From the cell containing the given text, extract its center point as (X, Y) coordinate. 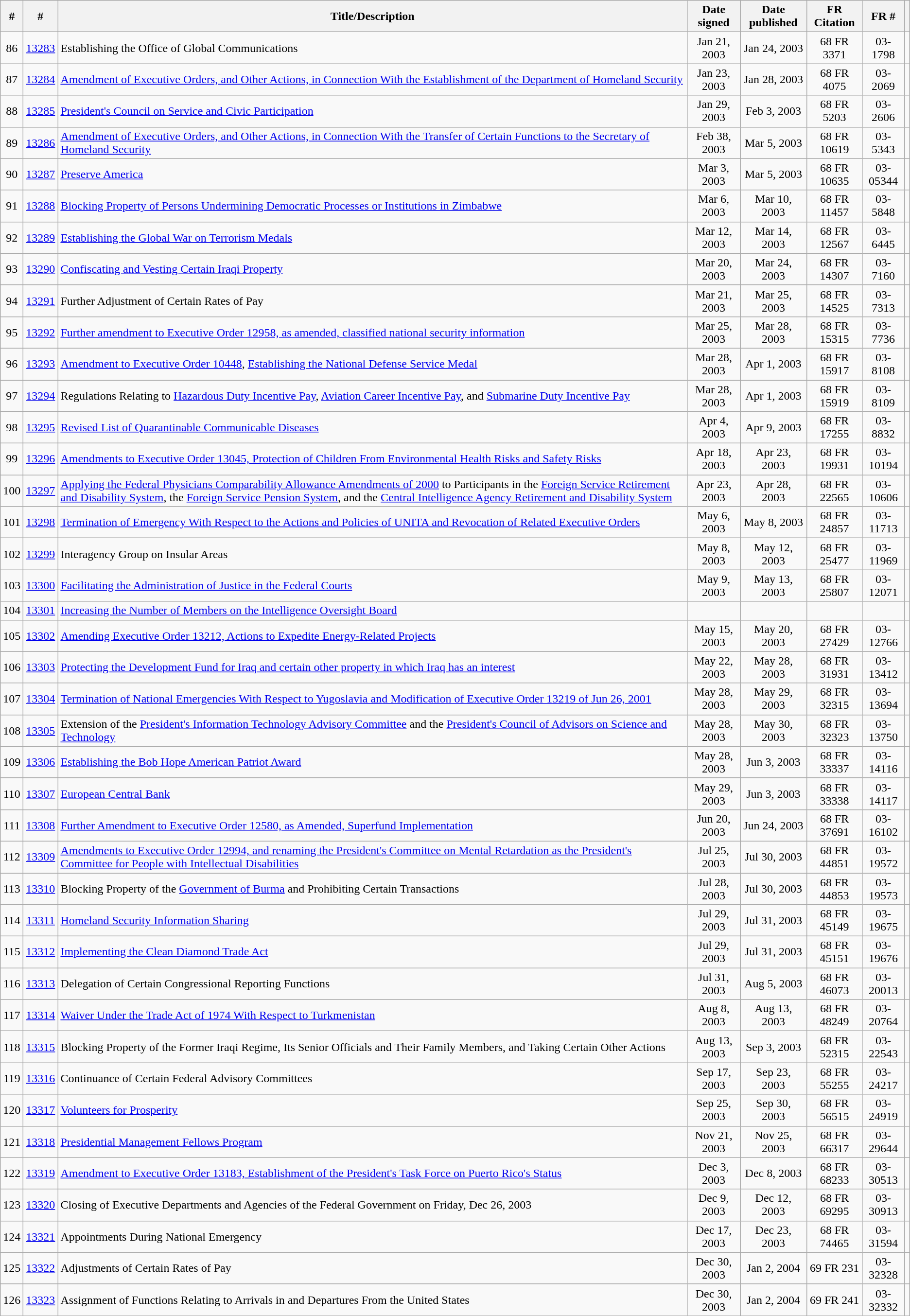
94 (12, 300)
92 (12, 237)
13314 (41, 1015)
95 (12, 333)
Apr 28, 2003 (774, 491)
Feb 3, 2003 (774, 111)
Mar 12, 2003 (714, 237)
03-8832 (883, 428)
03-5848 (883, 206)
105 (12, 636)
03-12071 (883, 585)
13286 (41, 143)
90 (12, 174)
68 FR 45149 (834, 921)
68 FR 12567 (834, 237)
Establishing the Global War on Terrorism Medals (372, 237)
69 FR 231 (834, 1268)
68 FR 52315 (834, 1047)
03-2606 (883, 111)
03-19572 (883, 857)
03-11713 (883, 522)
03-10606 (883, 491)
Establishing the Bob Hope American Patriot Award (372, 762)
Date signed (714, 17)
03-8108 (883, 364)
Jul 28, 2003 (714, 889)
Further amendment to Executive Order 12958, as amended, classified national security information (372, 333)
03-24919 (883, 1110)
Regulations Relating to Hazardous Duty Incentive Pay, Aviation Career Incentive Pay, and Submarine Duty Incentive Pay (372, 396)
13317 (41, 1110)
03-05344 (883, 174)
109 (12, 762)
68 FR 37691 (834, 825)
68 FR 44853 (834, 889)
13287 (41, 174)
13308 (41, 825)
Nov 21, 2003 (714, 1141)
03-12766 (883, 636)
Apr 18, 2003 (714, 459)
68 FR 14525 (834, 300)
FR Citation (834, 17)
Aug 5, 2003 (774, 984)
03-22543 (883, 1047)
13312 (41, 952)
Facilitating the Administration of Justice in the Federal Courts (372, 585)
122 (12, 1174)
Implementing the Clean Diamond Trade Act (372, 952)
03-19573 (883, 889)
13320 (41, 1205)
68 FR 46073 (834, 984)
13289 (41, 237)
Feb 38, 2003 (714, 143)
Jul 25, 2003 (714, 857)
Apr 4, 2003 (714, 428)
03-11969 (883, 554)
112 (12, 857)
03-19675 (883, 921)
Aug 8, 2003 (714, 1015)
Amendment to Executive Order 13183, Establishment of the President's Task Force on Puerto Rico's Status (372, 1174)
88 (12, 111)
Dec 3, 2003 (714, 1174)
68 FR 56515 (834, 1110)
13309 (41, 857)
125 (12, 1268)
103 (12, 585)
Homeland Security Information Sharing (372, 921)
May 13, 2003 (774, 585)
69 FR 241 (834, 1300)
03-10194 (883, 459)
13284 (41, 80)
May 22, 2003 (714, 667)
68 FR 31931 (834, 667)
Protecting the Development Fund for Iraq and certain other property in which Iraq has an interest (372, 667)
Jan 24, 2003 (774, 48)
Amending Executive Order 13212, Actions to Expedite Energy-Related Projects (372, 636)
03-2069 (883, 80)
68 FR 66317 (834, 1141)
May 6, 2003 (714, 522)
Amendments to Executive Order 13045, Protection of Children From Environmental Health Risks and Safety Risks (372, 459)
13318 (41, 1141)
68 FR 32323 (834, 730)
Delegation of Certain Congressional Reporting Functions (372, 984)
03-6445 (883, 237)
May 9, 2003 (714, 585)
68 FR 32315 (834, 699)
98 (12, 428)
Blocking Property of Persons Undermining Democratic Processes or Institutions in Zimbabwe (372, 206)
68 FR 27429 (834, 636)
03-20013 (883, 984)
03-8109 (883, 396)
110 (12, 793)
Jun 20, 2003 (714, 825)
104 (12, 611)
03-29644 (883, 1141)
68 FR 11457 (834, 206)
89 (12, 143)
121 (12, 1141)
Dec 17, 2003 (714, 1237)
03-5343 (883, 143)
Amendment of Executive Orders, and Other Actions, in Connection With the Transfer of Certain Functions to the Secretary of Homeland Security (372, 143)
Appointments During National Emergency (372, 1237)
03-24217 (883, 1078)
13321 (41, 1237)
13319 (41, 1174)
13299 (41, 554)
13293 (41, 364)
Assignment of Functions Relating to Arrivals in and Departures From the United States (372, 1300)
119 (12, 1078)
03-16102 (883, 825)
13292 (41, 333)
Dec 8, 2003 (774, 1174)
03-20764 (883, 1015)
68 FR 19931 (834, 459)
68 FR 10635 (834, 174)
03-14116 (883, 762)
97 (12, 396)
86 (12, 48)
68 FR 74465 (834, 1237)
13302 (41, 636)
13315 (41, 1047)
Dec 12, 2003 (774, 1205)
Further Amendment to Executive Order 12580, as Amended, Superfund Implementation (372, 825)
87 (12, 80)
Mar 3, 2003 (714, 174)
European Central Bank (372, 793)
Waiver Under the Trade Act of 1974 With Respect to Turkmenistan (372, 1015)
13294 (41, 396)
68 FR 15315 (834, 333)
68 FR 4075 (834, 80)
Blocking Property of the Government of Burma and Prohibiting Certain Transactions (372, 889)
68 FR 25807 (834, 585)
Confiscating and Vesting Certain Iraqi Property (372, 269)
68 FR 10619 (834, 143)
Jan 21, 2003 (714, 48)
13306 (41, 762)
13297 (41, 491)
123 (12, 1205)
108 (12, 730)
Sep 23, 2003 (774, 1078)
03-14117 (883, 793)
68 FR 33337 (834, 762)
93 (12, 269)
68 FR 33338 (834, 793)
126 (12, 1300)
Interagency Group on Insular Areas (372, 554)
Increasing the Number of Members on the Intelligence Oversight Board (372, 611)
68 FR 48249 (834, 1015)
May 15, 2003 (714, 636)
Amendment of Executive Orders, and Other Actions, in Connection With the Establishment of the Department of Homeland Security (372, 80)
13310 (41, 889)
Sep 17, 2003 (714, 1078)
03-13412 (883, 667)
Dec 23, 2003 (774, 1237)
FR # (883, 17)
13323 (41, 1300)
Nov 25, 2003 (774, 1141)
Date published (774, 17)
68 FR 3371 (834, 48)
13291 (41, 300)
03-1798 (883, 48)
Volunteers for Prosperity (372, 1110)
Title/Description (372, 17)
68 FR 45151 (834, 952)
Sep 25, 2003 (714, 1110)
Termination of National Emergencies With Respect to Yugoslavia and Modification of Executive Order 13219 of Jun 26, 2001 (372, 699)
68 FR 15919 (834, 396)
03-13750 (883, 730)
113 (12, 889)
Closing of Executive Departments and Agencies of the Federal Government on Friday, Dec 26, 2003 (372, 1205)
Mar 24, 2003 (774, 269)
68 FR 14307 (834, 269)
68 FR 25477 (834, 554)
Adjustments of Certain Rates of Pay (372, 1268)
Extension of the President's Information Technology Advisory Committee and the President's Council of Advisors on Science and Technology (372, 730)
106 (12, 667)
03-7160 (883, 269)
13322 (41, 1268)
68 FR 44851 (834, 857)
68 FR 69295 (834, 1205)
13300 (41, 585)
114 (12, 921)
120 (12, 1110)
Mar 10, 2003 (774, 206)
Blocking Property of the Former Iraqi Regime, Its Senior Officials and Their Family Members, and Taking Certain Other Actions (372, 1047)
68 FR 15917 (834, 364)
68 FR 22565 (834, 491)
Revised List of Quarantinable Communicable Diseases (372, 428)
03-7313 (883, 300)
Amendment to Executive Order 10448, Establishing the National Defense Service Medal (372, 364)
68 FR 55255 (834, 1078)
13304 (41, 699)
President's Council on Service and Civic Participation (372, 111)
03-32328 (883, 1268)
13298 (41, 522)
Mar 6, 2003 (714, 206)
111 (12, 825)
Presidential Management Fellows Program (372, 1141)
Dec 9, 2003 (714, 1205)
96 (12, 364)
03-32332 (883, 1300)
03-30913 (883, 1205)
03-30513 (883, 1174)
03-19676 (883, 952)
Preserve America (372, 174)
May 20, 2003 (774, 636)
13313 (41, 984)
03-13694 (883, 699)
117 (12, 1015)
100 (12, 491)
91 (12, 206)
101 (12, 522)
13288 (41, 206)
Mar 21, 2003 (714, 300)
13301 (41, 611)
13307 (41, 793)
13311 (41, 921)
68 FR 17255 (834, 428)
Jun 24, 2003 (774, 825)
107 (12, 699)
Apr 9, 2003 (774, 428)
124 (12, 1237)
03-31594 (883, 1237)
Mar 14, 2003 (774, 237)
99 (12, 459)
May 30, 2003 (774, 730)
13316 (41, 1078)
Jan 29, 2003 (714, 111)
Continuance of Certain Federal Advisory Committees (372, 1078)
13295 (41, 428)
13283 (41, 48)
Jan 23, 2003 (714, 80)
Sep 30, 2003 (774, 1110)
68 FR 24857 (834, 522)
Termination of Emergency With Respect to the Actions and Policies of UNITA and Revocation of Related Executive Orders (372, 522)
May 12, 2003 (774, 554)
115 (12, 952)
102 (12, 554)
116 (12, 984)
13303 (41, 667)
13290 (41, 269)
68 FR 5203 (834, 111)
13296 (41, 459)
118 (12, 1047)
Jan 28, 2003 (774, 80)
13305 (41, 730)
03-7736 (883, 333)
Sep 3, 2003 (774, 1047)
Further Adjustment of Certain Rates of Pay (372, 300)
13285 (41, 111)
68 FR 68233 (834, 1174)
Mar 20, 2003 (714, 269)
Establishing the Office of Global Communications (372, 48)
